Determine the [x, y] coordinate at the center of the cell enclosing the given text.  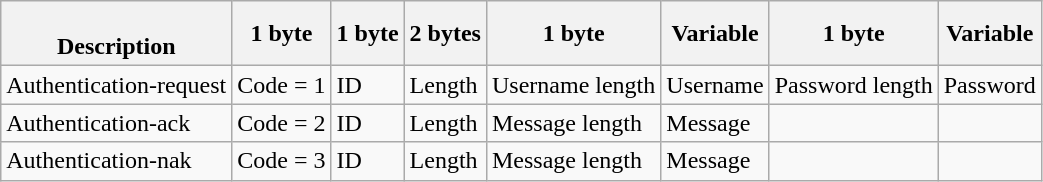
Username length [573, 85]
Authentication-request [116, 85]
Username [715, 85]
Code = 1 [282, 85]
Code = 3 [282, 161]
Password length [854, 85]
Authentication-ack [116, 123]
Password [990, 85]
2 bytes [445, 34]
Description [116, 34]
Code = 2 [282, 123]
Authentication-nak [116, 161]
